Search for the cell housing the specified text and yield its (x, y) center coordinate. 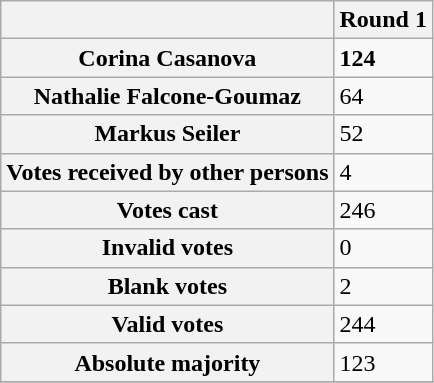
246 (383, 210)
Valid votes (168, 324)
Absolute majority (168, 362)
124 (383, 58)
52 (383, 134)
64 (383, 96)
2 (383, 286)
Nathalie Falcone-Goumaz (168, 96)
Invalid votes (168, 248)
4 (383, 172)
Votes cast (168, 210)
Corina Casanova (168, 58)
244 (383, 324)
Markus Seiler (168, 134)
0 (383, 248)
Blank votes (168, 286)
123 (383, 362)
Votes received by other persons (168, 172)
Round 1 (383, 20)
